Locate the cell with the specified text and output its [x, y] center coordinate. 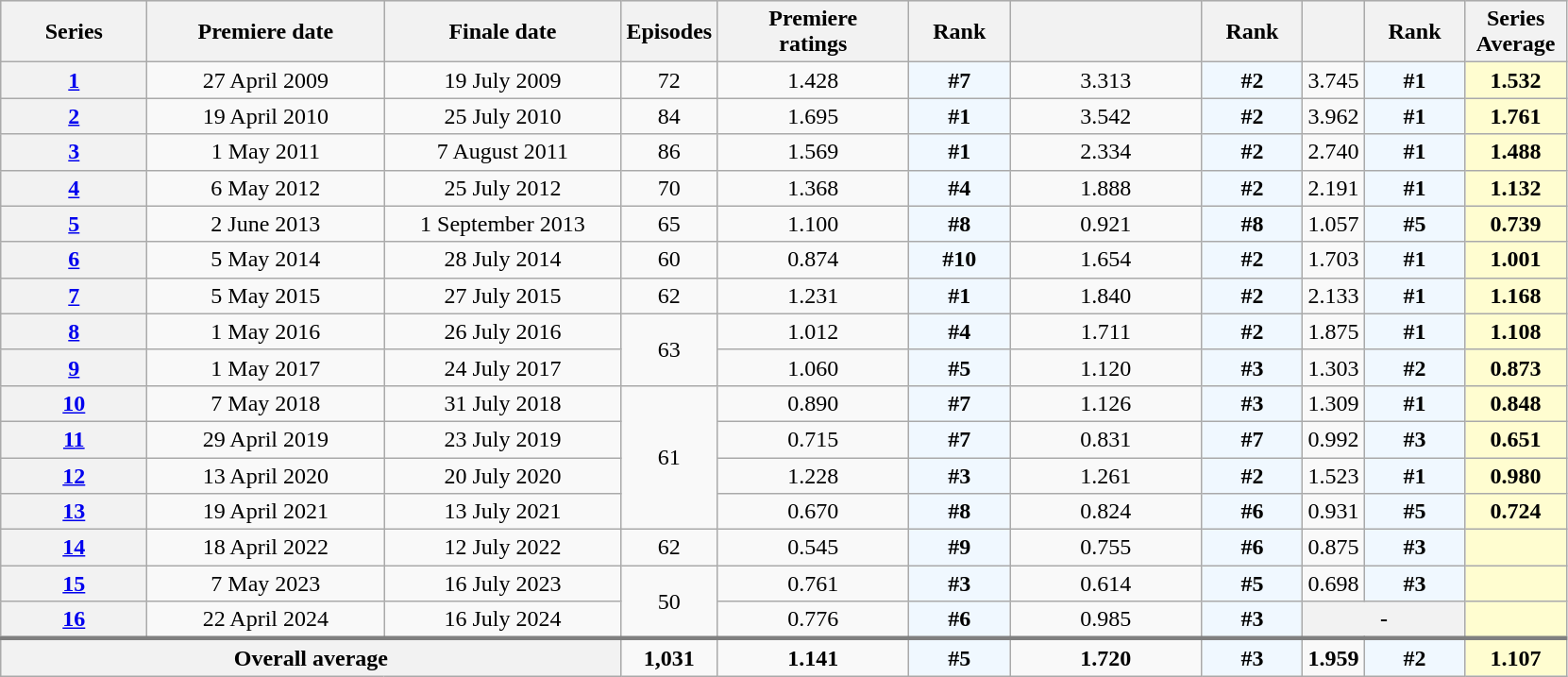
13 [74, 512]
1.120 [1106, 367]
1.108 [1516, 331]
Overall average [312, 657]
18 April 2022 [266, 548]
2 June 2013 [266, 224]
1.488 [1516, 152]
0.614 [1106, 584]
3.962 [1333, 116]
1.840 [1106, 296]
1.569 [814, 152]
22 April 2024 [266, 620]
0.755 [1106, 548]
25 July 2012 [502, 188]
20 July 2020 [502, 475]
1.532 [1516, 80]
Finale date [502, 32]
5 May 2015 [266, 296]
63 [669, 349]
1 September 2013 [502, 224]
8 [74, 331]
1.303 [1333, 367]
26 July 2016 [502, 331]
- [1384, 620]
3.313 [1106, 80]
2.740 [1333, 152]
1.523 [1333, 475]
28 July 2014 [502, 260]
0.739 [1516, 224]
6 May 2012 [266, 188]
0.670 [814, 512]
1.368 [814, 188]
19 April 2010 [266, 116]
16 [74, 620]
0.831 [1106, 439]
27 April 2009 [266, 80]
1.888 [1106, 188]
7 May 2018 [266, 403]
5 [74, 224]
0.848 [1516, 403]
4 [74, 188]
14 [74, 548]
1.126 [1106, 403]
12 July 2022 [502, 548]
15 [74, 584]
19 July 2009 [502, 80]
1.231 [814, 296]
1.228 [814, 475]
1.703 [1333, 260]
19 April 2021 [266, 512]
0.724 [1516, 512]
1.711 [1106, 331]
0.776 [814, 620]
6 [74, 260]
#9 [959, 548]
70 [669, 188]
12 [74, 475]
1 May 2016 [266, 331]
1 May 2017 [266, 367]
72 [669, 80]
7 [74, 296]
10 [74, 403]
Premiere date [266, 32]
1.100 [814, 224]
1.654 [1106, 260]
7 August 2011 [502, 152]
0.873 [1516, 367]
2.191 [1333, 188]
0.545 [814, 548]
1 [74, 80]
61 [669, 457]
0.824 [1106, 512]
Premiereratings [814, 32]
7 May 2023 [266, 584]
1.057 [1333, 224]
1.959 [1333, 657]
16 July 2023 [502, 584]
31 July 2018 [502, 403]
1.695 [814, 116]
27 July 2015 [502, 296]
0.874 [814, 260]
60 [669, 260]
1.001 [1516, 260]
0.921 [1106, 224]
Series [74, 32]
1.132 [1516, 188]
Episodes [669, 32]
29 April 2019 [266, 439]
84 [669, 116]
1.875 [1333, 331]
1.141 [814, 657]
0.931 [1333, 512]
2.334 [1106, 152]
Series Average [1516, 32]
24 July 2017 [502, 367]
0.985 [1106, 620]
#10 [959, 260]
2 [74, 116]
13 July 2021 [502, 512]
9 [74, 367]
1.309 [1333, 403]
0.875 [1333, 548]
1.012 [814, 331]
25 July 2010 [502, 116]
50 [669, 602]
0.890 [814, 403]
0.698 [1333, 584]
1.720 [1106, 657]
0.715 [814, 439]
0.761 [814, 584]
13 April 2020 [266, 475]
1.761 [1516, 116]
3.542 [1106, 116]
1.107 [1516, 657]
86 [669, 152]
3.745 [1333, 80]
5 May 2014 [266, 260]
1,031 [669, 657]
65 [669, 224]
3 [74, 152]
0.980 [1516, 475]
1 May 2011 [266, 152]
0.992 [1333, 439]
1.060 [814, 367]
16 July 2024 [502, 620]
11 [74, 439]
1.168 [1516, 296]
2.133 [1333, 296]
1.261 [1106, 475]
1.428 [814, 80]
0.651 [1516, 439]
23 July 2019 [502, 439]
